From the cell containing the given text, extract its center point as [x, y] coordinate. 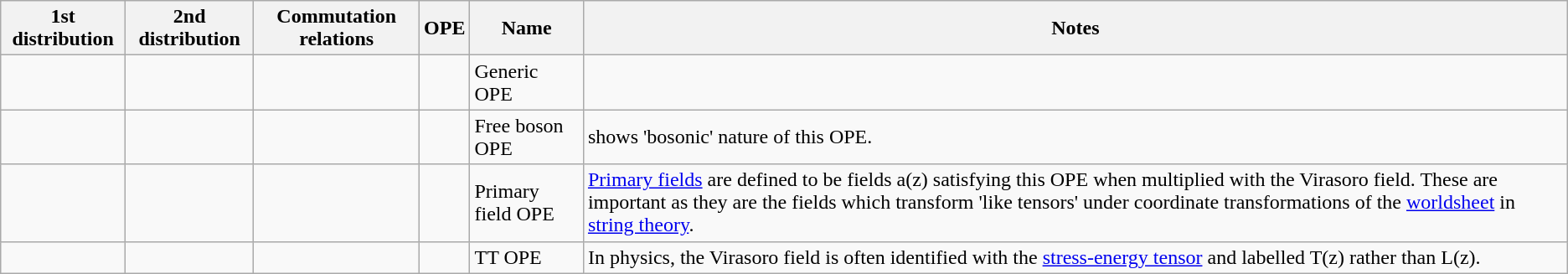
Notes [1075, 28]
2nd distribution [189, 28]
Primary field OPE [526, 203]
shows 'bosonic' nature of this OPE. [1075, 137]
Name [526, 28]
OPE [445, 28]
Free boson OPE [526, 137]
TT OPE [526, 257]
Commutation relations [337, 28]
In physics, the Virasoro field is often identified with the stress-energy tensor and labelled T(z) rather than L(z). [1075, 257]
Generic OPE [526, 82]
1st distribution [64, 28]
